Detect which cell encompasses the target text, then output its (X, Y) center coordinate. 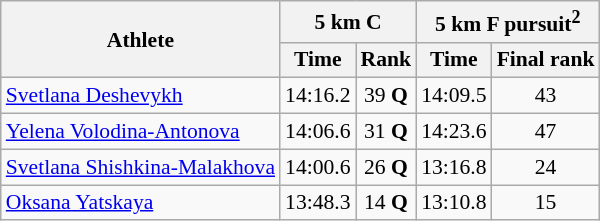
14:06.6 (318, 132)
13:16.8 (454, 167)
Oksana Yatskaya (140, 203)
14:23.6 (454, 132)
Svetlana Shishkina-Malakhova (140, 167)
Final rank (546, 60)
14:09.5 (454, 96)
Svetlana Deshevykh (140, 96)
15 (546, 203)
Athlete (140, 40)
14:16.2 (318, 96)
13:10.8 (454, 203)
26 Q (386, 167)
43 (546, 96)
47 (546, 132)
13:48.3 (318, 203)
5 km F pursuit2 (508, 22)
39 Q (386, 96)
Rank (386, 60)
5 km C (348, 22)
14 Q (386, 203)
Yelena Volodina-Antonova (140, 132)
14:00.6 (318, 167)
24 (546, 167)
31 Q (386, 132)
